From the cell containing the given text, extract its center point as [X, Y] coordinate. 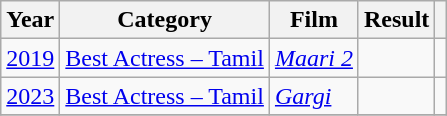
2019 [30, 58]
Film [314, 20]
Year [30, 20]
Gargi [314, 96]
Category [165, 20]
Maari 2 [314, 58]
Result [396, 20]
2023 [30, 96]
